Provide the (x, y) coordinate of the cell's center where the given text is located.  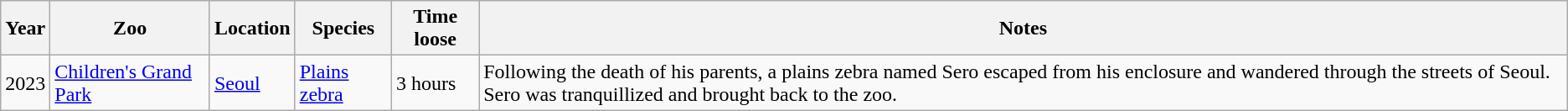
Zoo (131, 29)
Location (252, 29)
Year (25, 29)
2023 (25, 82)
Seoul (252, 82)
Children's Grand Park (131, 82)
Time loose (436, 29)
Species (343, 29)
Notes (1024, 29)
3 hours (436, 82)
Plains zebra (343, 82)
